For the text-containing cell, return its midpoint in (X, Y) coordinate format. 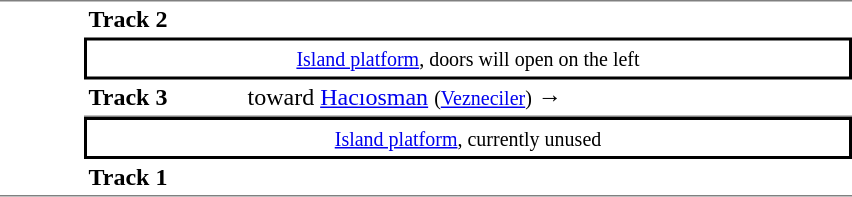
Track 1 (164, 178)
toward Hacıosman (Vezneciler) → (548, 99)
Track 3 (164, 99)
Track 2 (164, 19)
Island platform, doors will open on the left (468, 59)
Island platform, currently unused (468, 138)
